Provide the [x, y] coordinate of the cell's center where the given text is located.  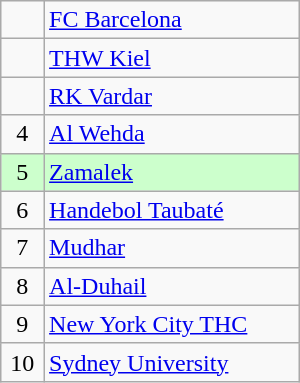
9 [22, 324]
FC Barcelona [172, 20]
RK Vardar [172, 96]
Sydney University [172, 362]
Al Wehda [172, 134]
New York City THC [172, 324]
4 [22, 134]
7 [22, 248]
10 [22, 362]
6 [22, 210]
5 [22, 172]
8 [22, 286]
Mudhar [172, 248]
Handebol Taubaté [172, 210]
Al-Duhail [172, 286]
Zamalek [172, 172]
THW Kiel [172, 58]
